Pinpoint the cell where the given text exists, returning its [X, Y] midpoint coordinate. 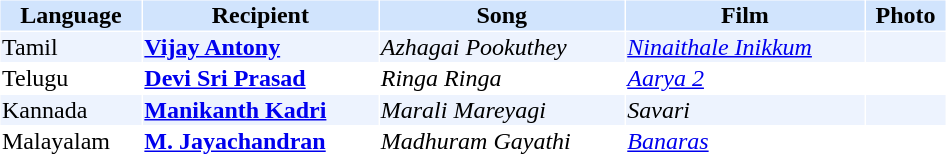
Film [745, 15]
Recipient [260, 15]
Tamil [70, 47]
Manikanth Kadri [260, 110]
Azhagai Pookuthey [502, 47]
Song [502, 15]
Kannada [70, 110]
Devi Sri Prasad [260, 79]
Ninaithale Inikkum [745, 47]
Aarya 2 [745, 79]
Language [70, 15]
Ringa Ringa [502, 79]
Marali Mareyagi [502, 110]
Telugu [70, 79]
Vijay Antony [260, 47]
Photo [905, 15]
Savari [745, 110]
